Locate the cell with the specified text and output its (X, Y) center coordinate. 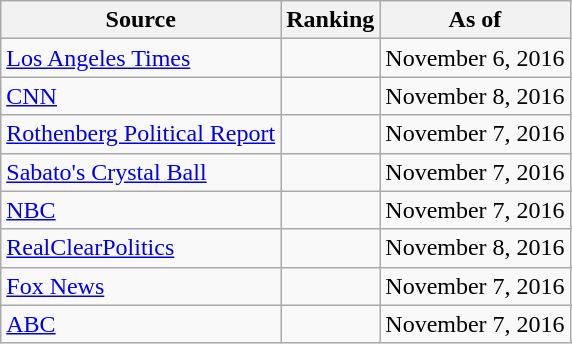
Source (141, 20)
As of (475, 20)
Los Angeles Times (141, 58)
Rothenberg Political Report (141, 134)
Sabato's Crystal Ball (141, 172)
Ranking (330, 20)
CNN (141, 96)
Fox News (141, 286)
NBC (141, 210)
ABC (141, 324)
RealClearPolitics (141, 248)
November 6, 2016 (475, 58)
